Scan for the cell matching the given text and deliver its [X, Y] coordinate at center. 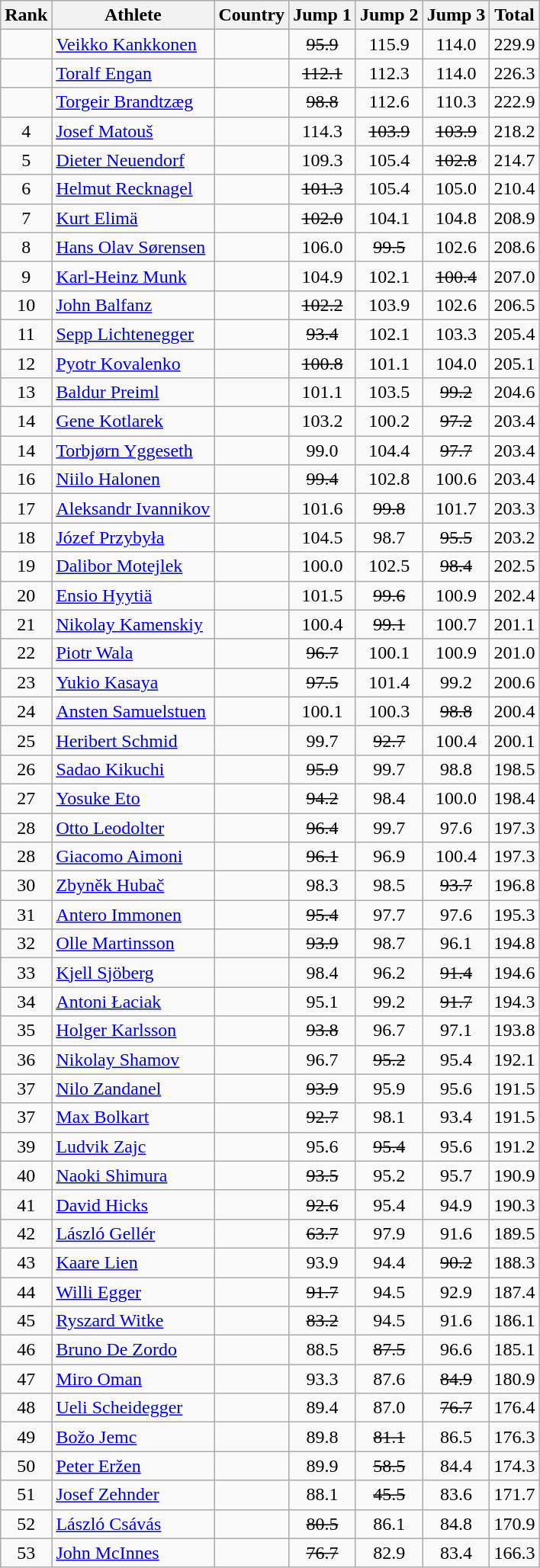
41 [26, 1204]
202.4 [514, 595]
Božo Jemc [133, 1437]
97.5 [323, 682]
104.9 [323, 276]
40 [26, 1175]
Ueli Scheidegger [133, 1408]
Karl-Heinz Munk [133, 276]
102.0 [323, 218]
100.8 [323, 364]
Antoni Łaciak [133, 1002]
86.5 [456, 1437]
188.3 [514, 1262]
94.4 [389, 1262]
John Balfanz [133, 305]
81.1 [389, 1437]
Antero Immonen [133, 915]
96.2 [389, 973]
99.0 [323, 451]
Sepp Lichtenegger [133, 334]
Józef Przybyła [133, 537]
98.3 [323, 886]
110.3 [456, 102]
166.3 [514, 1553]
93.7 [456, 886]
Ensio Hyytiä [133, 595]
87.0 [389, 1408]
89.8 [323, 1437]
104.8 [456, 218]
96.9 [389, 857]
104.1 [389, 218]
Kjell Sjöberg [133, 973]
186.1 [514, 1321]
Ansten Samuelstuen [133, 711]
4 [26, 131]
112.6 [389, 102]
101.6 [323, 508]
Toralf Engan [133, 73]
Nikolay Shamov [133, 1060]
47 [26, 1379]
52 [26, 1524]
Miro Oman [133, 1379]
101.5 [323, 595]
45.5 [389, 1495]
97.2 [456, 422]
Baldur Preiml [133, 393]
10 [26, 305]
9 [26, 276]
Niilo Halonen [133, 479]
87.6 [389, 1379]
46 [26, 1350]
89.4 [323, 1408]
196.8 [514, 886]
Ludvik Zajc [133, 1146]
49 [26, 1437]
193.8 [514, 1031]
103.3 [456, 334]
208.9 [514, 218]
105.0 [456, 189]
200.4 [514, 711]
Bruno De Zordo [133, 1350]
171.7 [514, 1495]
27 [26, 798]
101.4 [389, 682]
95.7 [456, 1175]
Nilo Zandanel [133, 1089]
191.2 [514, 1146]
Josef Matouš [133, 131]
203.2 [514, 537]
103.2 [323, 422]
89.9 [323, 1466]
13 [26, 393]
229.9 [514, 44]
95.1 [323, 1002]
21 [26, 624]
103.5 [389, 393]
Helmut Recknagel [133, 189]
205.1 [514, 364]
100.6 [456, 479]
222.9 [514, 102]
226.3 [514, 73]
18 [26, 537]
91.4 [456, 973]
5 [26, 160]
98.5 [389, 886]
99.8 [389, 508]
11 [26, 334]
218.2 [514, 131]
12 [26, 364]
93.8 [323, 1031]
19 [26, 566]
200.6 [514, 682]
33 [26, 973]
194.3 [514, 1002]
48 [26, 1408]
David Hicks [133, 1204]
109.3 [323, 160]
97.9 [389, 1233]
87.5 [389, 1350]
195.3 [514, 915]
101.3 [323, 189]
82.9 [389, 1553]
Hans Olav Sørensen [133, 247]
206.5 [514, 305]
35 [26, 1031]
88.1 [323, 1495]
John McInnes [133, 1553]
Athlete [133, 15]
100.3 [389, 711]
99.4 [323, 479]
44 [26, 1292]
99.5 [389, 247]
201.0 [514, 653]
97.1 [456, 1031]
Josef Zehnder [133, 1495]
45 [26, 1321]
Olle Martinsson [133, 944]
190.3 [514, 1204]
58.5 [389, 1466]
53 [26, 1553]
88.5 [323, 1350]
94.2 [323, 798]
205.4 [514, 334]
180.9 [514, 1379]
92.6 [323, 1204]
51 [26, 1495]
203.3 [514, 508]
32 [26, 944]
93.3 [323, 1379]
83.2 [323, 1321]
99.6 [389, 595]
204.6 [514, 393]
Veikko Kankkonen [133, 44]
95.5 [456, 537]
187.4 [514, 1292]
Zbyněk Hubač [133, 886]
Dalibor Motejlek [133, 566]
80.5 [323, 1524]
194.6 [514, 973]
84.9 [456, 1379]
16 [26, 479]
Nikolay Kamenskiy [133, 624]
24 [26, 711]
Kurt Elimä [133, 218]
Jump 3 [456, 15]
Max Bolkart [133, 1117]
22 [26, 653]
100.7 [456, 624]
42 [26, 1233]
31 [26, 915]
83.4 [456, 1553]
94.9 [456, 1204]
43 [26, 1262]
198.5 [514, 769]
50 [26, 1466]
214.7 [514, 160]
Dieter Neuendorf [133, 160]
83.6 [456, 1495]
36 [26, 1060]
115.9 [389, 44]
Naoki Shimura [133, 1175]
96.4 [323, 827]
104.4 [389, 451]
84.8 [456, 1524]
112.1 [323, 73]
198.4 [514, 798]
23 [26, 682]
207.0 [514, 276]
Rank [26, 15]
Heribert Schmid [133, 740]
210.4 [514, 189]
Country [252, 15]
Total [514, 15]
Jump 2 [389, 15]
Yukio Kasaya [133, 682]
92.9 [456, 1292]
Kaare Lien [133, 1262]
101.7 [456, 508]
Peter Eržen [133, 1466]
190.9 [514, 1175]
Jump 1 [323, 15]
26 [26, 769]
Holger Karlsson [133, 1031]
20 [26, 595]
90.2 [456, 1262]
Ryszard Witke [133, 1321]
Piotr Wala [133, 653]
200.1 [514, 740]
László Csávás [133, 1524]
185.1 [514, 1350]
174.3 [514, 1466]
7 [26, 218]
Gene Kotlarek [133, 422]
34 [26, 1002]
Torgeir Brandtzæg [133, 102]
96.6 [456, 1350]
201.1 [514, 624]
176.4 [514, 1408]
170.9 [514, 1524]
Sadao Kikuchi [133, 769]
Torbjørn Yggeseth [133, 451]
84.4 [456, 1466]
Yosuke Eto [133, 798]
100.2 [389, 422]
8 [26, 247]
63.7 [323, 1233]
104.0 [456, 364]
106.0 [323, 247]
86.1 [389, 1524]
Otto Leodolter [133, 827]
99.1 [389, 624]
102.2 [323, 305]
Aleksandr Ivannikov [133, 508]
25 [26, 740]
98.1 [389, 1117]
6 [26, 189]
30 [26, 886]
176.3 [514, 1437]
202.5 [514, 566]
102.5 [389, 566]
Giacomo Aimoni [133, 857]
194.8 [514, 944]
93.5 [323, 1175]
László Gellér [133, 1233]
104.5 [323, 537]
17 [26, 508]
114.3 [323, 131]
Willi Egger [133, 1292]
208.6 [514, 247]
39 [26, 1146]
192.1 [514, 1060]
Pyotr Kovalenko [133, 364]
112.3 [389, 73]
189.5 [514, 1233]
